Scan for the cell matching the given text and deliver its (X, Y) coordinate at center. 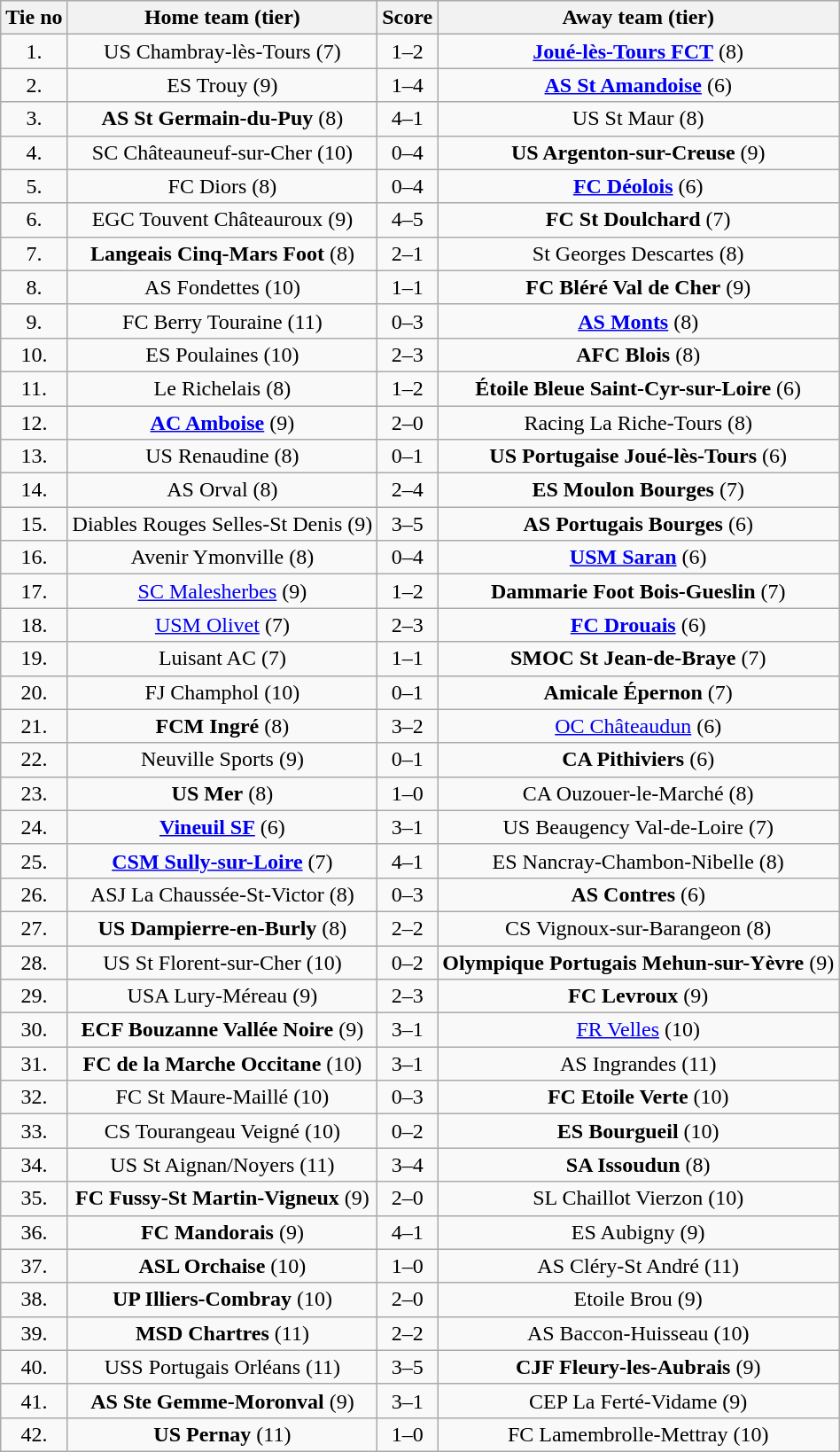
US Dampierre-en-Burly (8) (222, 928)
Racing La Riche-Tours (8) (638, 423)
35. (34, 1198)
Olympique Portugais Mehun-sur-Yèvre (9) (638, 962)
US St Aignan/Noyers (11) (222, 1165)
AS Orval (8) (222, 490)
Neuville Sports (9) (222, 760)
ECF Bouzanne Vallée Noire (9) (222, 1030)
Etoile Brou (9) (638, 1300)
42. (34, 1434)
St Georges Descartes (8) (638, 254)
SC Châteauneuf-sur-Cher (10) (222, 152)
AS St Amandoise (6) (638, 85)
13. (34, 457)
11. (34, 388)
2–4 (408, 490)
FC Déolois (6) (638, 186)
17. (34, 591)
MSD Chartres (11) (222, 1333)
US St Maur (8) (638, 119)
2–1 (408, 254)
Score (408, 18)
AS Fondettes (10) (222, 287)
FC Lamembrolle-Mettray (10) (638, 1434)
FC Berry Touraine (11) (222, 321)
Amicale Épernon (7) (638, 692)
21. (34, 726)
9. (34, 321)
1–4 (408, 85)
USM Saran (6) (638, 558)
FC Diors (8) (222, 186)
26. (34, 894)
AS Ste Gemme-Moronval (9) (222, 1401)
31. (34, 1064)
CEP La Ferté-Vidame (9) (638, 1401)
FC de la Marche Occitane (10) (222, 1064)
ASL Orchaise (10) (222, 1266)
Home team (tier) (222, 18)
FC Levroux (9) (638, 996)
4. (34, 152)
27. (34, 928)
SMOC St Jean-de-Braye (7) (638, 659)
Langeais Cinq-Mars Foot (8) (222, 254)
AFC Blois (8) (638, 355)
12. (34, 423)
36. (34, 1232)
FC Etoile Verte (10) (638, 1097)
20. (34, 692)
US Pernay (11) (222, 1434)
FC St Doulchard (7) (638, 220)
Tie no (34, 18)
CS Vignoux-sur-Barangeon (8) (638, 928)
OC Châteaudun (6) (638, 726)
Joué-lès-Tours FCT (8) (638, 51)
US Beaugency Val-de-Loire (7) (638, 827)
8. (34, 287)
Avenir Ymonville (8) (222, 558)
3. (34, 119)
Away team (tier) (638, 18)
40. (34, 1367)
ES Bourgueil (10) (638, 1131)
AS Monts (8) (638, 321)
FC Fussy-St Martin-Vigneux (9) (222, 1198)
28. (34, 962)
18. (34, 625)
30. (34, 1030)
AS Contres (6) (638, 894)
CA Ouzouer-le-Marché (8) (638, 793)
38. (34, 1300)
5. (34, 186)
SL Chaillot Vierzon (10) (638, 1198)
SA Issoudun (8) (638, 1165)
39. (34, 1333)
ES Aubigny (9) (638, 1232)
AS St Germain-du-Puy (8) (222, 119)
Étoile Bleue Saint-Cyr-sur-Loire (6) (638, 388)
ES Nancray-Chambon-Nibelle (8) (638, 861)
2. (34, 85)
USA Lury-Méreau (9) (222, 996)
6. (34, 220)
FC Mandorais (9) (222, 1232)
Luisant AC (7) (222, 659)
AS Portugais Bourges (6) (638, 524)
22. (34, 760)
10. (34, 355)
34. (34, 1165)
EGC Touvent Châteauroux (9) (222, 220)
US Mer (8) (222, 793)
FCM Ingré (8) (222, 726)
FC St Maure-Maillé (10) (222, 1097)
14. (34, 490)
FJ Champhol (10) (222, 692)
37. (34, 1266)
CJF Fleury-les-Aubrais (9) (638, 1367)
US St Florent-sur-Cher (10) (222, 962)
FC Drouais (6) (638, 625)
AC Amboise (9) (222, 423)
USS Portugais Orléans (11) (222, 1367)
23. (34, 793)
AS Cléry-St André (11) (638, 1266)
19. (34, 659)
4–5 (408, 220)
33. (34, 1131)
15. (34, 524)
7. (34, 254)
FR Velles (10) (638, 1030)
AS Baccon-Huisseau (10) (638, 1333)
Diables Rouges Selles-St Denis (9) (222, 524)
US Renaudine (8) (222, 457)
Le Richelais (8) (222, 388)
CA Pithiviers (6) (638, 760)
US Argenton-sur-Creuse (9) (638, 152)
US Portugaise Joué-lès-Tours (6) (638, 457)
USM Olivet (7) (222, 625)
1. (34, 51)
CSM Sully-sur-Loire (7) (222, 861)
UP Illiers-Combray (10) (222, 1300)
US Chambray-lès-Tours (7) (222, 51)
FC Bléré Val de Cher (9) (638, 287)
16. (34, 558)
24. (34, 827)
3–2 (408, 726)
CS Tourangeau Veigné (10) (222, 1131)
25. (34, 861)
3–4 (408, 1165)
Vineuil SF (6) (222, 827)
41. (34, 1401)
29. (34, 996)
ES Moulon Bourges (7) (638, 490)
ASJ La Chaussée-St-Victor (8) (222, 894)
AS Ingrandes (11) (638, 1064)
SC Malesherbes (9) (222, 591)
ES Poulaines (10) (222, 355)
32. (34, 1097)
Dammarie Foot Bois-Gueslin (7) (638, 591)
ES Trouy (9) (222, 85)
